Locate the cell with the specified text and output its [x, y] center coordinate. 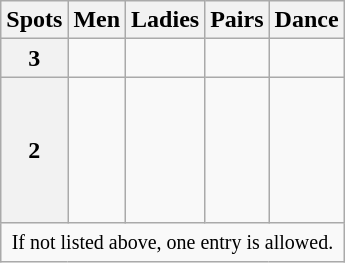
2 [34, 150]
Men [97, 20]
Dance [306, 20]
If not listed above, one entry is allowed. [172, 242]
Pairs [237, 20]
3 [34, 58]
Ladies [166, 20]
Spots [34, 20]
